Scan for the cell matching the given text and deliver its [x, y] coordinate at center. 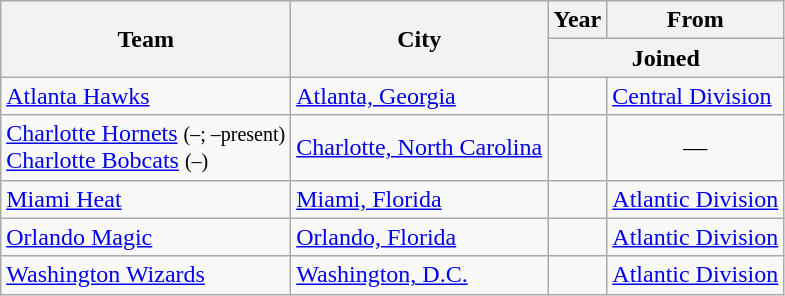
Central Division [696, 96]
Washington Wizards [146, 275]
Atlanta, Georgia [420, 96]
Team [146, 39]
Orlando Magic [146, 237]
Miami Heat [146, 199]
Joined [666, 58]
Miami, Florida [420, 199]
Orlando, Florida [420, 237]
Charlotte, North Carolina [420, 148]
Charlotte Hornets (–; –present)Charlotte Bobcats (–) [146, 148]
From [696, 20]
Washington, D.C. [420, 275]
Atlanta Hawks [146, 96]
City [420, 39]
— [696, 148]
Year [578, 20]
